Find where the given text appears and provide that cell's center as [x, y] coordinate. 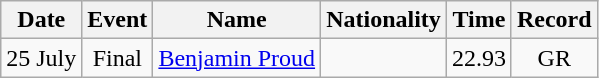
GR [554, 58]
Name [237, 20]
Benjamin Proud [237, 58]
Event [118, 20]
Final [118, 58]
22.93 [478, 58]
Date [42, 20]
Nationality [384, 20]
25 July [42, 58]
Time [478, 20]
Record [554, 20]
